Identify which cell holds the provided text, then report its (x, y) central coordinate. 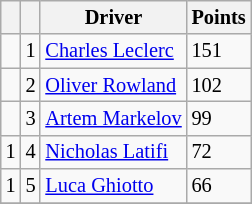
151 (219, 51)
4 (31, 152)
Points (219, 17)
Charles Leclerc (113, 51)
Luca Ghiotto (113, 186)
Artem Markelov (113, 118)
2 (31, 85)
102 (219, 85)
99 (219, 118)
5 (31, 186)
Driver (113, 17)
72 (219, 152)
Nicholas Latifi (113, 152)
Oliver Rowland (113, 85)
66 (219, 186)
3 (31, 118)
